Pinpoint the cell where the given text exists, returning its (X, Y) midpoint coordinate. 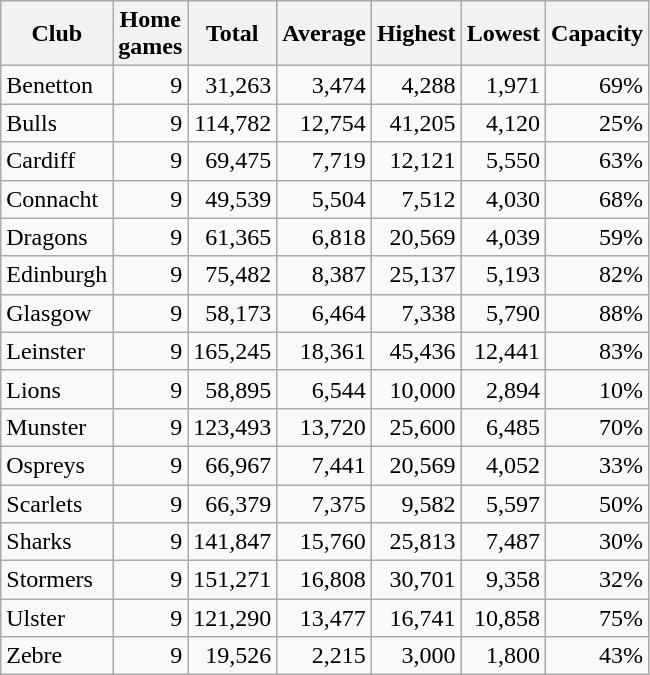
10,858 (503, 618)
75,482 (232, 275)
19,526 (232, 656)
7,375 (324, 503)
Edinburgh (57, 275)
Lions (57, 389)
9,582 (416, 503)
6,818 (324, 237)
5,790 (503, 313)
69% (598, 85)
Glasgow (57, 313)
Cardiff (57, 161)
4,120 (503, 123)
15,760 (324, 542)
Homegames (150, 34)
Total (232, 34)
83% (598, 351)
5,504 (324, 199)
5,597 (503, 503)
Highest (416, 34)
12,754 (324, 123)
63% (598, 161)
69,475 (232, 161)
6,464 (324, 313)
8,387 (324, 275)
Club (57, 34)
1,800 (503, 656)
165,245 (232, 351)
5,550 (503, 161)
Munster (57, 427)
58,173 (232, 313)
7,441 (324, 465)
6,485 (503, 427)
123,493 (232, 427)
Sharks (57, 542)
Bulls (57, 123)
70% (598, 427)
141,847 (232, 542)
41,205 (416, 123)
Connacht (57, 199)
121,290 (232, 618)
Lowest (503, 34)
4,052 (503, 465)
Ulster (57, 618)
68% (598, 199)
13,720 (324, 427)
10,000 (416, 389)
30,701 (416, 580)
3,474 (324, 85)
12,121 (416, 161)
Average (324, 34)
43% (598, 656)
88% (598, 313)
32% (598, 580)
6,544 (324, 389)
25% (598, 123)
5,193 (503, 275)
Benetton (57, 85)
Scarlets (57, 503)
4,039 (503, 237)
75% (598, 618)
61,365 (232, 237)
Stormers (57, 580)
2,894 (503, 389)
3,000 (416, 656)
Capacity (598, 34)
Leinster (57, 351)
25,813 (416, 542)
Ospreys (57, 465)
10% (598, 389)
49,539 (232, 199)
Zebre (57, 656)
82% (598, 275)
7,338 (416, 313)
18,361 (324, 351)
31,263 (232, 85)
7,719 (324, 161)
16,741 (416, 618)
4,288 (416, 85)
151,271 (232, 580)
9,358 (503, 580)
7,487 (503, 542)
12,441 (503, 351)
33% (598, 465)
59% (598, 237)
58,895 (232, 389)
13,477 (324, 618)
50% (598, 503)
45,436 (416, 351)
25,137 (416, 275)
66,379 (232, 503)
114,782 (232, 123)
2,215 (324, 656)
4,030 (503, 199)
25,600 (416, 427)
16,808 (324, 580)
30% (598, 542)
Dragons (57, 237)
7,512 (416, 199)
1,971 (503, 85)
66,967 (232, 465)
